Scan for the cell matching the given text and deliver its (X, Y) coordinate at center. 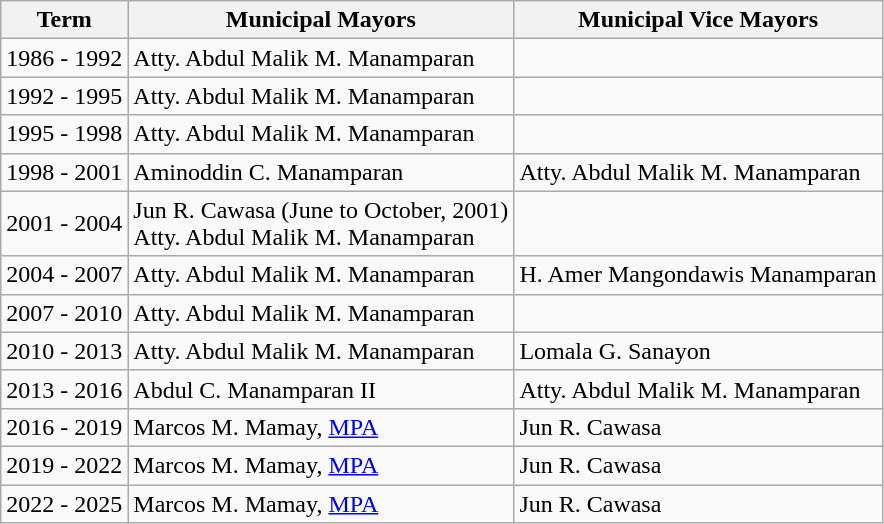
1995 - 1998 (64, 134)
Aminoddin C. Manamparan (321, 172)
Lomala G. Sanayon (698, 351)
Jun R. Cawasa (June to October, 2001)Atty. Abdul Malik M. Manamparan (321, 224)
Municipal Vice Mayors (698, 20)
1998 - 2001 (64, 172)
2004 - 2007 (64, 275)
2019 - 2022 (64, 465)
2001 - 2004 (64, 224)
Term (64, 20)
2022 - 2025 (64, 503)
H. Amer Mangondawis Manamparan (698, 275)
Abdul C. Manamparan II (321, 389)
2016 - 2019 (64, 427)
2007 - 2010 (64, 313)
2013 - 2016 (64, 389)
2010 - 2013 (64, 351)
1992 - 1995 (64, 96)
Municipal Mayors (321, 20)
1986 - 1992 (64, 58)
